Pinpoint the cell where the given text exists, returning its (x, y) midpoint coordinate. 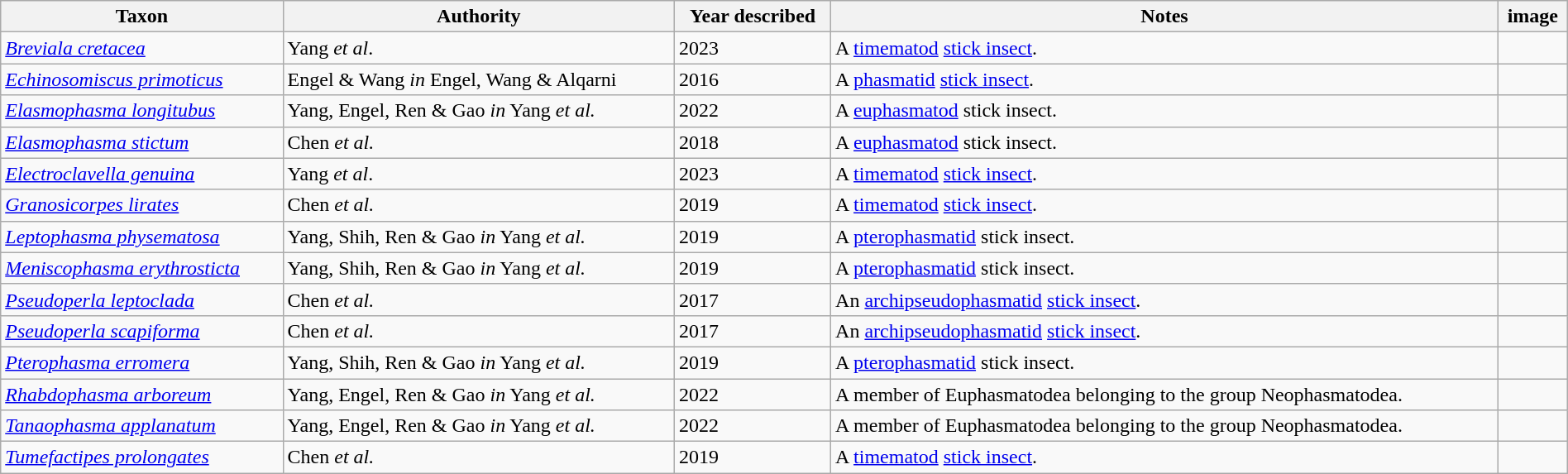
Electroclavella genuina (142, 174)
Pseudoperla leptoclada (142, 299)
2016 (753, 79)
Elasmophasma longitubus (142, 111)
Pterophasma erromera (142, 362)
Granosicorpes lirates (142, 205)
Leptophasma physematosa (142, 237)
Breviala cretacea (142, 48)
Meniscophasma erythrosticta (142, 268)
Tanaophasma applanatum (142, 426)
Year described (753, 17)
2018 (753, 142)
Echinosomiscus primoticus (142, 79)
image (1532, 17)
Tumefactipes prolongates (142, 457)
Elasmophasma stictum (142, 142)
Notes (1164, 17)
Pseudoperla scapiforma (142, 331)
Rhabdophasma arboreum (142, 395)
Taxon (142, 17)
Authority (478, 17)
A phasmatid stick insect. (1164, 79)
Engel & Wang in Engel, Wang & Alqarni (478, 79)
